For the text-containing cell, return its midpoint in (X, Y) coordinate format. 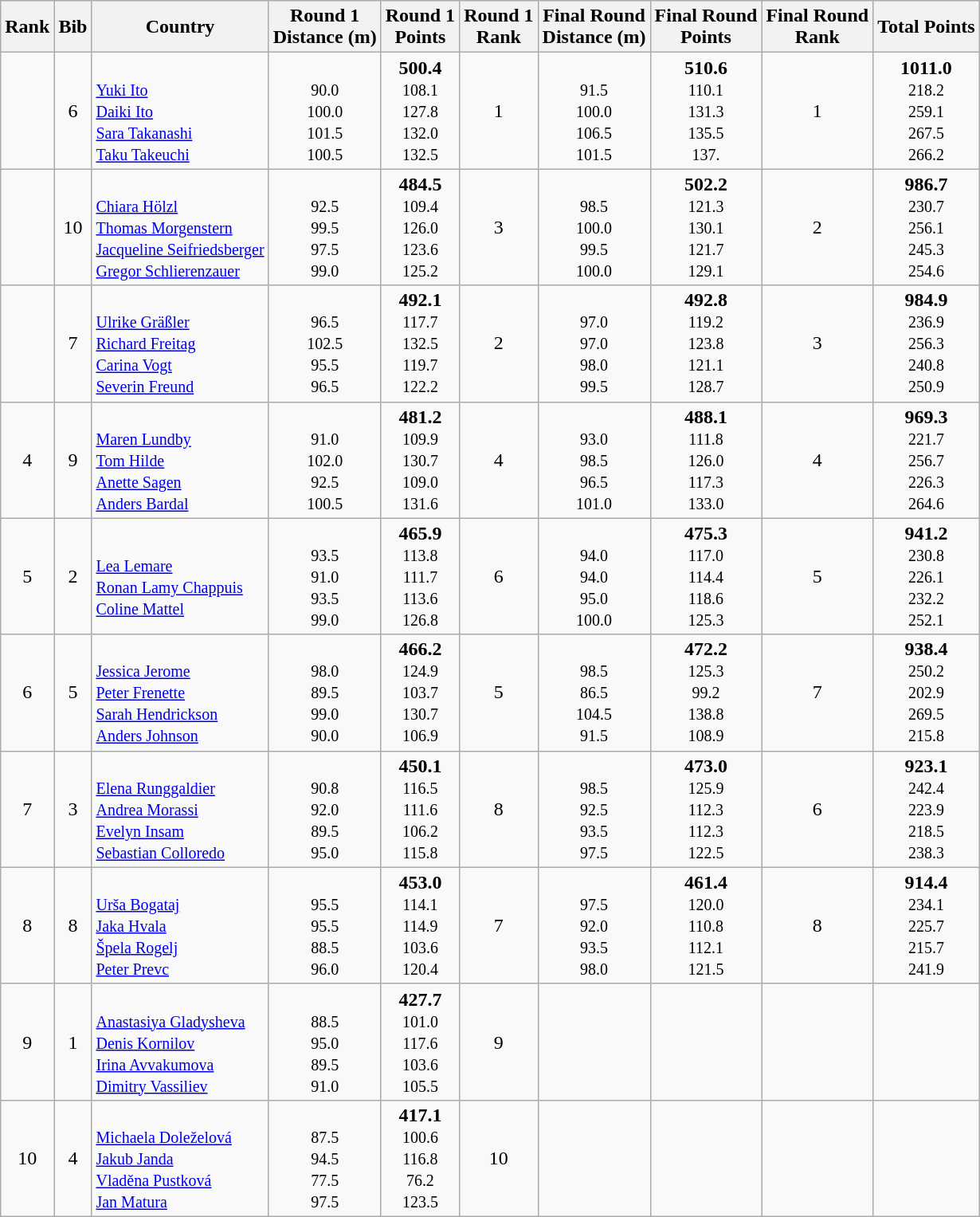
510.6110.1131.3135.5137. (706, 111)
914.4234.1225.7215.7241.9 (927, 925)
Bib (73, 27)
Yuki ItoDaiki ItoSara TakanashiTaku Takeuchi (180, 111)
465.9113.8111.7113.6126.8 (420, 576)
938.4250.2202.9269.5215.8 (927, 693)
94.094.095.0100.0 (594, 576)
Country (180, 27)
1011.0218.2259.1267.5266.2 (927, 111)
97.592.093.598.0 (594, 925)
90.0100.0101.5100.5 (325, 111)
923.1242.4223.9218.5238.3 (927, 809)
484.5109.4126.0123.6125.2 (420, 227)
91.0102.092.5100.5 (325, 460)
87.594.577.597.5 (325, 1158)
91.5100.0106.5101.5 (594, 111)
Ulrike GräßlerRichard FreitagCarina VogtSeverin Freund (180, 344)
481.2109.9130.7109.0131.6 (420, 460)
88.595.089.591.0 (325, 1042)
427.7101.0117.6103.6105.5 (420, 1042)
93.098.596.5101.0 (594, 460)
97.097.098.099.5 (594, 344)
98.089.599.090.0 (325, 693)
Final Round Points (706, 27)
502.2121.3130.1121.7129.1 (706, 227)
986.7230.7256.1245.3254.6 (927, 227)
Round 1Distance (m) (325, 27)
Round 1Rank (499, 27)
Total Points (927, 27)
93.591.093.599.0 (325, 576)
475.3117.0114.4118.6125.3 (706, 576)
466.2124.9103.7130.7106.9 (420, 693)
90.892.089.595.0 (325, 809)
96.5102.595.596.5 (325, 344)
Maren LundbyTom HildeAnette SagenAnders Bardal (180, 460)
984.9236.9256.3240.8250.9 (927, 344)
941.2230.8226.1232.2252.1 (927, 576)
492.1117.7132.5119.7122.2 (420, 344)
Final Round Rank (817, 27)
461.4120.0110.8112.1121.5 (706, 925)
Final Round Distance (m) (594, 27)
488.1111.8126.0117.3133.0 (706, 460)
Rank (27, 27)
453.0114.1114.9103.6120.4 (420, 925)
417.1100.6116.876.2123.5 (420, 1158)
95.595.588.596.0 (325, 925)
98.592.593.597.5 (594, 809)
Michaela DoleželováJakub JandaVladěna PustkováJan Matura (180, 1158)
Urša BogatajJaka HvalaŠpela RogeljPeter Prevc (180, 925)
Anastasiya GladyshevaDenis KornilovIrina AvvakumovaDimitry Vassiliev (180, 1042)
98.5100.099.5100.0 (594, 227)
98.586.5104.591.5 (594, 693)
Chiara HölzlThomas MorgensternJacqueline SeifriedsbergerGregor Schlierenzauer (180, 227)
969.3221.7256.7226.3264.6 (927, 460)
Lea LemareRonan Lamy ChappuisColine Mattel (180, 576)
500.4108.1127.8132.0132.5 (420, 111)
Round 1Points (420, 27)
472.2125.399.2138.8108.9 (706, 693)
92.599.597.599.0 (325, 227)
492.8119.2123.8121.1128.7 (706, 344)
Elena RunggaldierAndrea MorassiEvelyn InsamSebastian Colloredo (180, 809)
473.0125.9112.3112.3122.5 (706, 809)
450.1116.5111.6106.2115.8 (420, 809)
Jessica JeromePeter FrenetteSarah HendricksonAnders Johnson (180, 693)
